Search for the cell housing the specified text and yield its (X, Y) center coordinate. 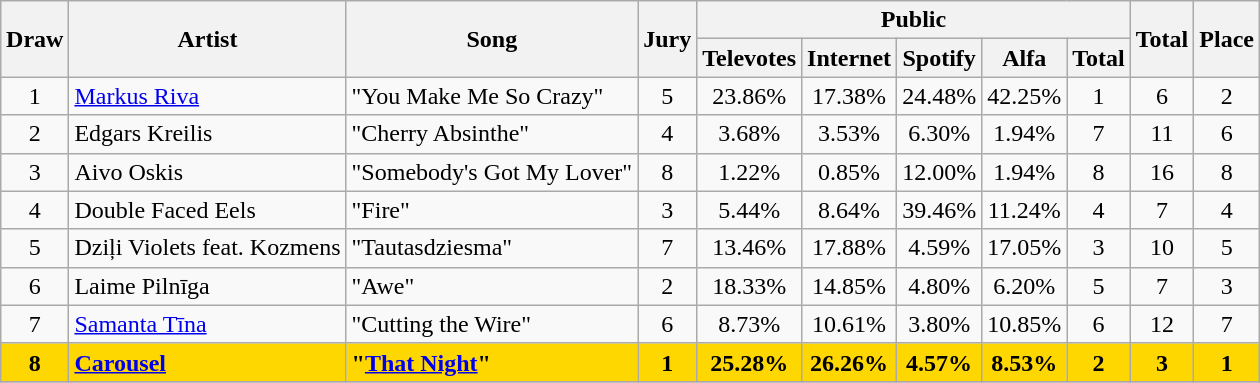
12.00% (940, 172)
4.59% (940, 248)
Jury (668, 39)
"Awe" (492, 286)
11.24% (1024, 210)
"You Make Me So Crazy" (492, 96)
16 (1162, 172)
14.85% (850, 286)
24.48% (940, 96)
Laime Pilnīga (208, 286)
17.05% (1024, 248)
Draw (35, 39)
8.73% (750, 324)
13.46% (750, 248)
"That Night" (492, 362)
Edgars Kreilis (208, 134)
Dziļi Violets feat. Kozmens (208, 248)
Song (492, 39)
4.57% (940, 362)
11 (1162, 134)
25.28% (750, 362)
Artist (208, 39)
Alfa (1024, 58)
26.26% (850, 362)
Double Faced Eels (208, 210)
Aivo Oskis (208, 172)
18.33% (750, 286)
"Cherry Absinthe" (492, 134)
3.68% (750, 134)
Public (914, 20)
Samanta Tīna (208, 324)
10.85% (1024, 324)
"Tautasdziesma" (492, 248)
5.44% (750, 210)
1.22% (750, 172)
Place (1227, 39)
17.88% (850, 248)
6.20% (1024, 286)
12 (1162, 324)
Internet (850, 58)
3.53% (850, 134)
"Fire" (492, 210)
6.30% (940, 134)
39.46% (940, 210)
Markus Riva (208, 96)
10.61% (850, 324)
8.53% (1024, 362)
"Somebody's Got My Lover" (492, 172)
Televotes (750, 58)
10 (1162, 248)
"Cutting the Wire" (492, 324)
4.80% (940, 286)
23.86% (750, 96)
17.38% (850, 96)
Spotify (940, 58)
3.80% (940, 324)
0.85% (850, 172)
42.25% (1024, 96)
Carousel (208, 362)
8.64% (850, 210)
